Find where the given text appears and provide that cell's center as (x, y) coordinate. 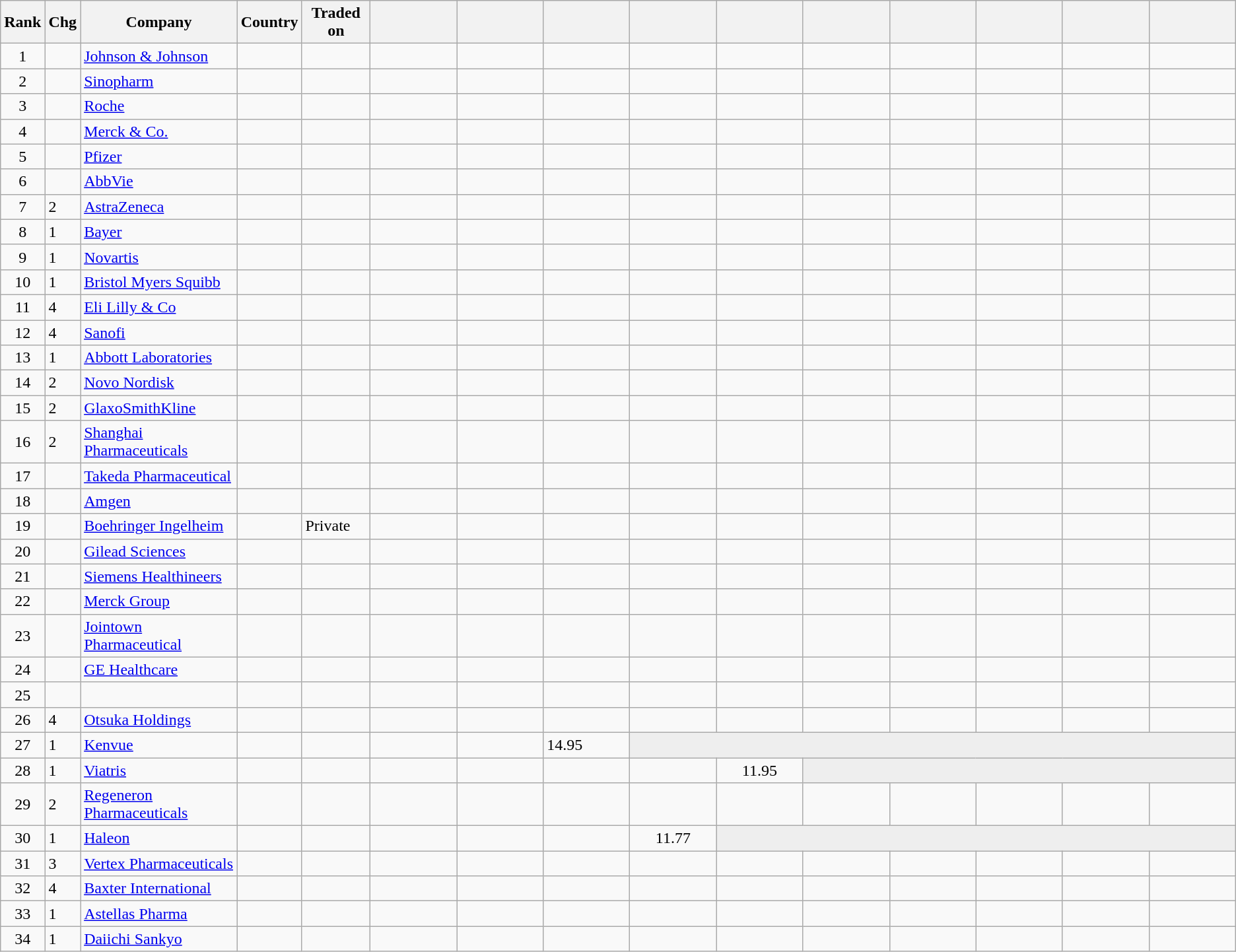
15 (22, 408)
Shanghai Pharmaceuticals (159, 442)
26 (22, 720)
AstraZeneca (159, 207)
7 (22, 207)
Traded on (336, 22)
27 (22, 745)
11.77 (673, 838)
Novartis (159, 257)
Takeda Pharmaceutical (159, 476)
6 (22, 182)
Chg (63, 22)
Johnson & Johnson (159, 56)
20 (22, 551)
5 (22, 156)
GlaxoSmithKline (159, 408)
13 (22, 358)
10 (22, 282)
11.95 (759, 770)
Rank (22, 22)
Merck & Co. (159, 131)
17 (22, 476)
Bristol Myers Squibb (159, 282)
25 (22, 695)
24 (22, 669)
Kenvue (159, 745)
Baxter International (159, 889)
Country (269, 22)
Eli Lilly & Co (159, 307)
30 (22, 838)
Novo Nordisk (159, 383)
14.95 (586, 745)
Vertex Pharmaceuticals (159, 864)
8 (22, 232)
Roche (159, 106)
Amgen (159, 501)
Siemens Healthineers (159, 576)
Bayer (159, 232)
33 (22, 914)
12 (22, 332)
Otsuka Holdings (159, 720)
23 (22, 635)
29 (22, 804)
31 (22, 864)
Gilead Sciences (159, 551)
11 (22, 307)
14 (22, 383)
Sinopharm (159, 81)
16 (22, 442)
Astellas Pharma (159, 914)
21 (22, 576)
32 (22, 889)
Viatris (159, 770)
Pfizer (159, 156)
Haleon (159, 838)
Private (336, 526)
9 (22, 257)
AbbVie (159, 182)
Abbott Laboratories (159, 358)
Jointown Pharmaceutical (159, 635)
Daiichi Sankyo (159, 939)
Company (159, 22)
18 (22, 501)
Boehringer Ingelheim (159, 526)
34 (22, 939)
Sanofi (159, 332)
19 (22, 526)
GE Healthcare (159, 669)
22 (22, 601)
28 (22, 770)
Regeneron Pharmaceuticals (159, 804)
Merck Group (159, 601)
